Return [X, Y] of the center of cell containing provided text 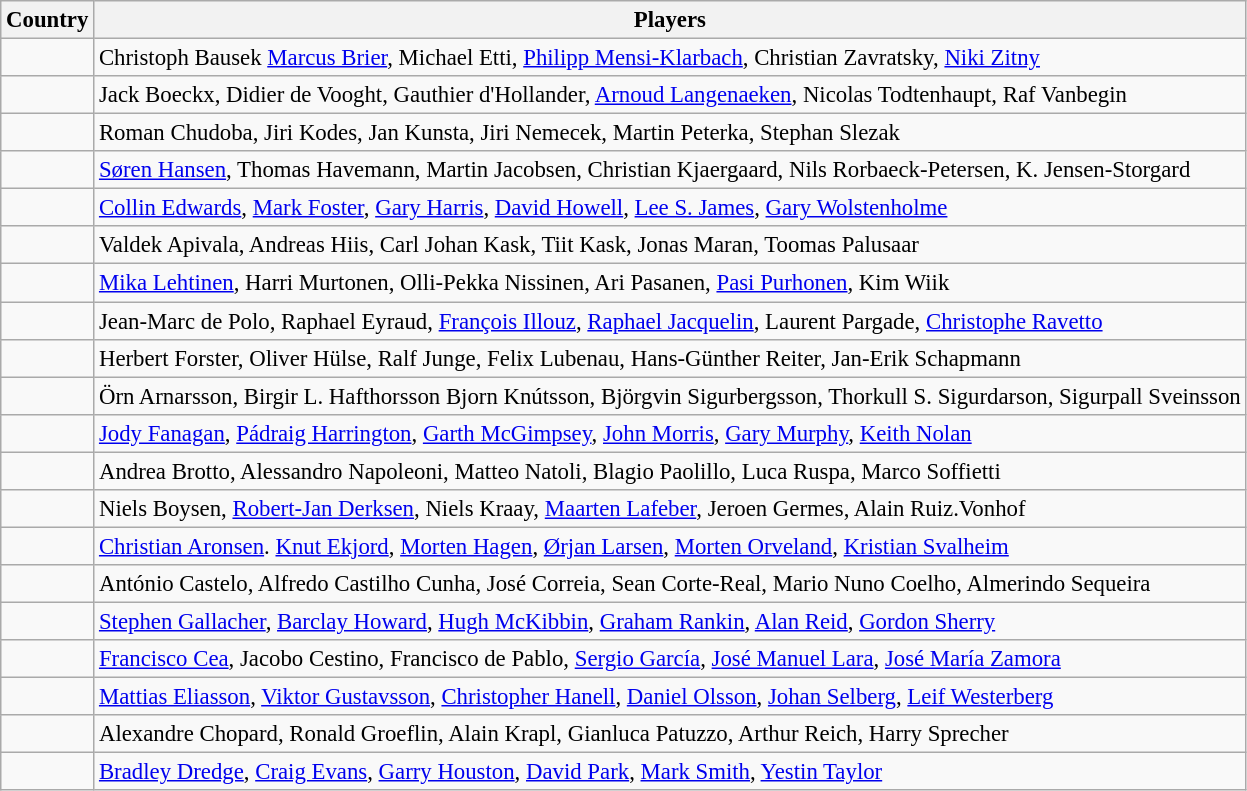
Valdek Apivala, Andreas Hiis, Carl Johan Kask, Tiit Kask, Jonas Maran, Toomas Palusaar [670, 245]
Mattias Eliasson, Viktor Gustavsson, Christopher Hanell, Daniel Olsson, Johan Selberg, Leif Westerberg [670, 697]
Jody Fanagan, Pádraig Harrington, Garth McGimpsey, John Morris, Gary Murphy, Keith Nolan [670, 433]
Country [48, 20]
Stephen Gallacher, Barclay Howard, Hugh McKibbin, Graham Rankin, Alan Reid, Gordon Sherry [670, 621]
Alexandre Chopard, Ronald Groeflin, Alain Krapl, Gianluca Patuzzo, Arthur Reich, Harry Sprecher [670, 734]
Örn Arnarsson, Birgir L. Hafthorsson Bjorn Knútsson, Björgvin Sigurbergsson, Thorkull S. Sigurdarson, Sigurpall Sveinsson [670, 396]
Francisco Cea, Jacobo Cestino, Francisco de Pablo, Sergio García, José Manuel Lara, José María Zamora [670, 659]
Bradley Dredge, Craig Evans, Garry Houston, David Park, Mark Smith, Yestin Taylor [670, 772]
Christoph Bausek Marcus Brier, Michael Etti, Philipp Mensi-Klarbach, Christian Zavratsky, Niki Zitny [670, 58]
Players [670, 20]
Jean-Marc de Polo, Raphael Eyraud, François Illouz, Raphael Jacquelin, Laurent Pargade, Christophe Ravetto [670, 321]
Niels Boysen, Robert-Jan Derksen, Niels Kraay, Maarten Lafeber, Jeroen Germes, Alain Ruiz.Vonhof [670, 509]
Christian Aronsen. Knut Ekjord, Morten Hagen, Ørjan Larsen, Morten Orveland, Kristian Svalheim [670, 546]
Collin Edwards, Mark Foster, Gary Harris, David Howell, Lee S. James, Gary Wolstenholme [670, 208]
Jack Boeckx, Didier de Vooght, Gauthier d'Hollander, Arnoud Langenaeken, Nicolas Todtenhaupt, Raf Vanbegin [670, 95]
Andrea Brotto, Alessandro Napoleoni, Matteo Natoli, Blagio Paolillo, Luca Ruspa, Marco Soffietti [670, 471]
António Castelo, Alfredo Castilho Cunha, José Correia, Sean Corte-Real, Mario Nuno Coelho, Almerindo Sequeira [670, 584]
Herbert Forster, Oliver Hülse, Ralf Junge, Felix Lubenau, Hans-Günther Reiter, Jan-Erik Schapmann [670, 358]
Roman Chudoba, Jiri Kodes, Jan Kunsta, Jiri Nemecek, Martin Peterka, Stephan Slezak [670, 133]
Søren Hansen, Thomas Havemann, Martin Jacobsen, Christian Kjaergaard, Nils Rorbaeck-Petersen, K. Jensen-Storgard [670, 170]
Mika Lehtinen, Harri Murtonen, Olli-Pekka Nissinen, Ari Pasanen, Pasi Purhonen, Kim Wiik [670, 283]
